Scan for the cell matching the given text and deliver its [x, y] coordinate at center. 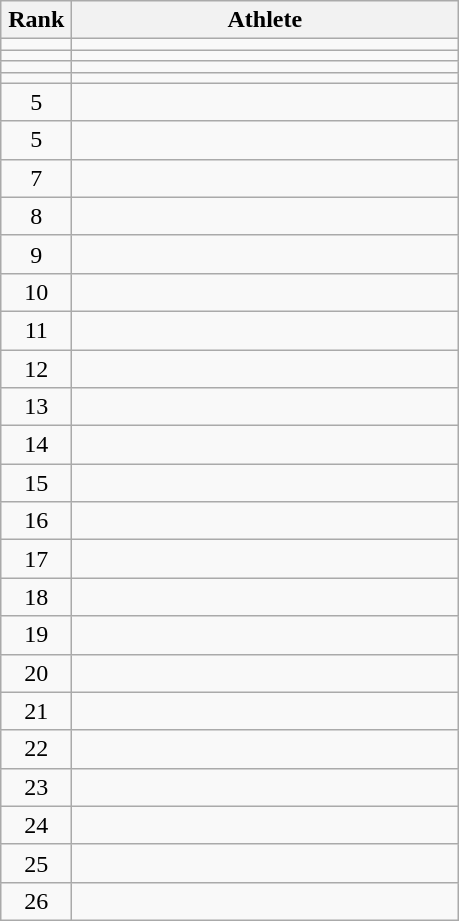
7 [36, 178]
8 [36, 216]
21 [36, 711]
11 [36, 330]
Athlete [265, 20]
20 [36, 673]
24 [36, 825]
19 [36, 635]
12 [36, 369]
22 [36, 749]
16 [36, 521]
15 [36, 483]
13 [36, 407]
25 [36, 863]
14 [36, 445]
23 [36, 787]
17 [36, 559]
26 [36, 901]
Rank [36, 20]
9 [36, 254]
18 [36, 597]
10 [36, 292]
